Detect which cell encompasses the target text, then output its (x, y) center coordinate. 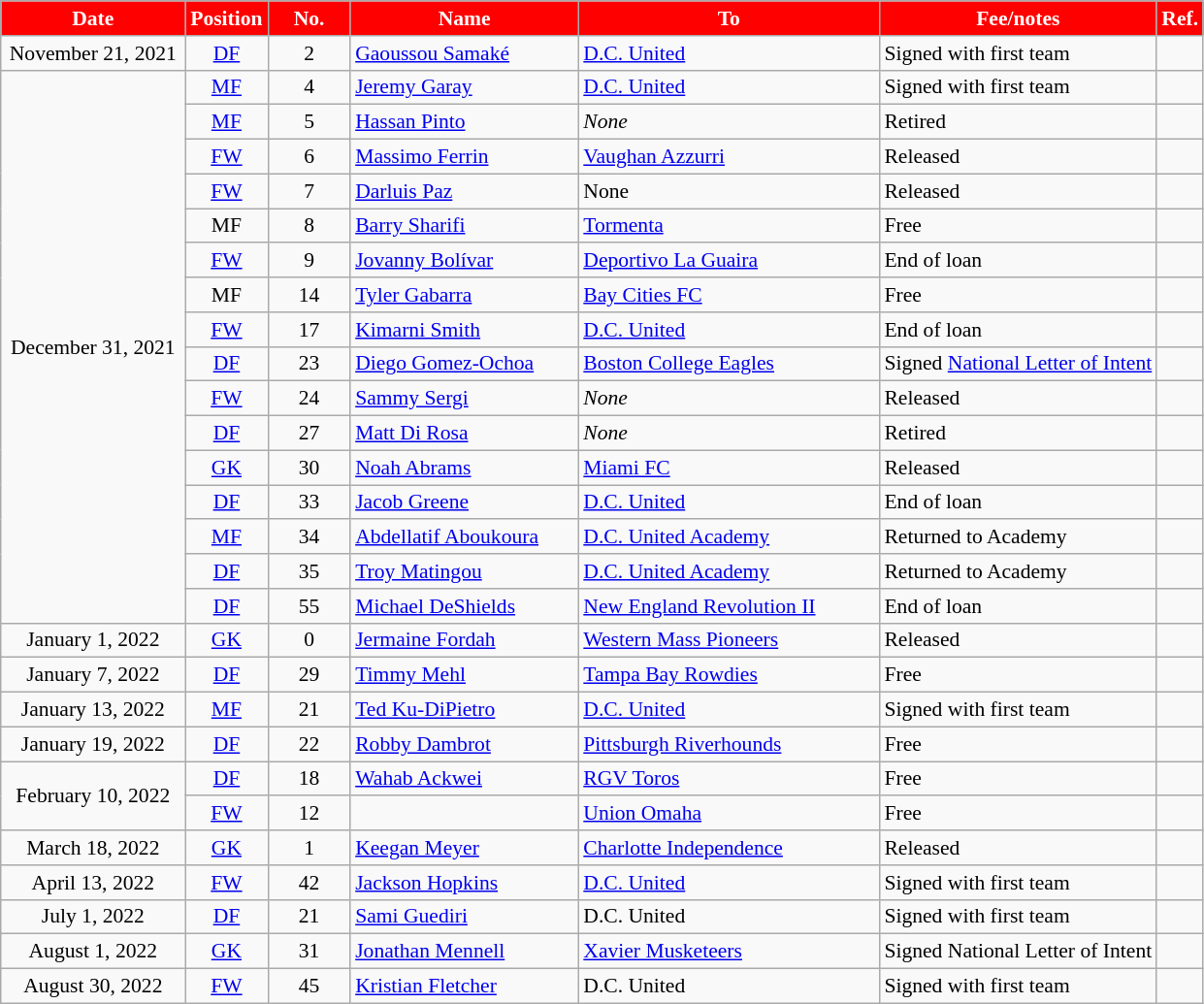
Ref. (1180, 18)
January 1, 2022 (93, 640)
Abdellatif Aboukoura (464, 537)
2 (309, 53)
Keegan Meyer (464, 848)
Boston College Eagles (729, 364)
5 (309, 122)
17 (309, 330)
Union Omaha (729, 814)
22 (309, 744)
December 31, 2021 (93, 346)
January 19, 2022 (93, 744)
January 7, 2022 (93, 675)
Wahab Ackwei (464, 779)
Robby Dambrot (464, 744)
Hassan Pinto (464, 122)
Bay Cities FC (729, 295)
Darluis Paz (464, 191)
24 (309, 399)
Jonathan Mennell (464, 952)
Noah Abrams (464, 468)
1 (309, 848)
Barry Sharifi (464, 226)
27 (309, 434)
Western Mass Pioneers (729, 640)
29 (309, 675)
Troy Matingou (464, 571)
9 (309, 261)
14 (309, 295)
August 1, 2022 (93, 952)
Position (227, 18)
February 10, 2022 (93, 795)
4 (309, 87)
Jeremy Garay (464, 87)
Miami FC (729, 468)
23 (309, 364)
Kimarni Smith (464, 330)
Kristian Fletcher (464, 987)
Fee/notes (1018, 18)
18 (309, 779)
To (729, 18)
Jacob Greene (464, 502)
Date (93, 18)
8 (309, 226)
55 (309, 606)
Gaoussou Samaké (464, 53)
Xavier Musketeers (729, 952)
31 (309, 952)
August 30, 2022 (93, 987)
Tyler Gabarra (464, 295)
Tormenta (729, 226)
7 (309, 191)
March 18, 2022 (93, 848)
6 (309, 157)
Matt Di Rosa (464, 434)
Vaughan Azzurri (729, 157)
34 (309, 537)
35 (309, 571)
RGV Toros (729, 779)
Jovanny Bolívar (464, 261)
No. (309, 18)
Deportivo La Guaira (729, 261)
Ted Ku-DiPietro (464, 710)
July 1, 2022 (93, 917)
12 (309, 814)
November 21, 2021 (93, 53)
Massimo Ferrin (464, 157)
Sami Guediri (464, 917)
Charlotte Independence (729, 848)
0 (309, 640)
Jackson Hopkins (464, 883)
Tampa Bay Rowdies (729, 675)
42 (309, 883)
Name (464, 18)
Timmy Mehl (464, 675)
Diego Gomez-Ochoa (464, 364)
Pittsburgh Riverhounds (729, 744)
30 (309, 468)
January 13, 2022 (93, 710)
Jermaine Fordah (464, 640)
Michael DeShields (464, 606)
April 13, 2022 (93, 883)
33 (309, 502)
New England Revolution II (729, 606)
45 (309, 987)
Sammy Sergi (464, 399)
